Locate the cell with the specified text and output its (X, Y) center coordinate. 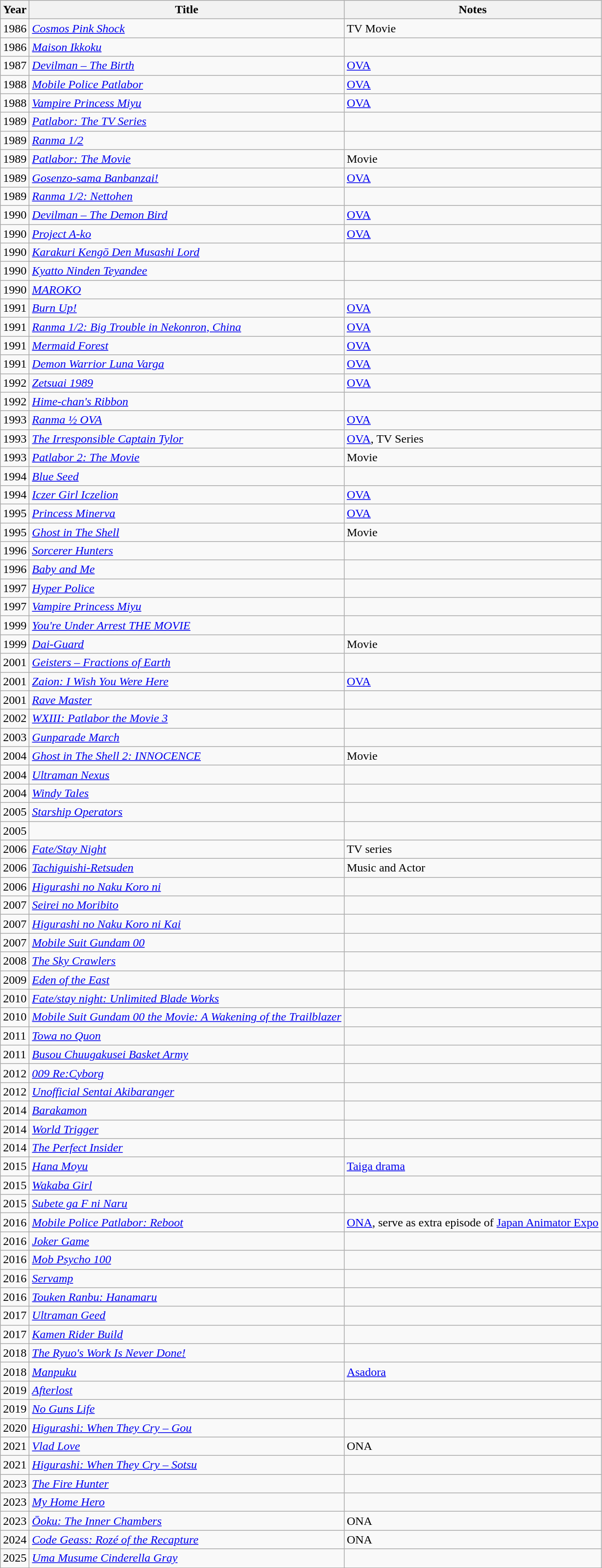
Cosmos Pink Shock (187, 28)
Eden of the East (187, 980)
Mermaid Forest (187, 346)
Higurashi: When They Cry – Gou (187, 1428)
Devilman – The Birth (187, 66)
WXIII: Patlabor the Movie 3 (187, 719)
Joker Game (187, 1241)
Zaion: I Wish You Were Here (187, 681)
Notes (472, 10)
2008 (15, 961)
Asadora (472, 1371)
Taiga drama (472, 1167)
The Fire Hunter (187, 1484)
Barakamon (187, 1110)
Mob Psycho 100 (187, 1260)
Burn Up! (187, 308)
Busou Chuugakusei Basket Army (187, 1054)
2009 (15, 980)
009 Re:Cyborg (187, 1073)
Tachiguishi-Retsuden (187, 868)
Blue Seed (187, 476)
Fate/Stay Night (187, 849)
2003 (15, 737)
Patlabor: The Movie (187, 159)
Patlabor: The TV Series (187, 122)
Princess Minerva (187, 513)
Higurashi: When They Cry – Sotsu (187, 1465)
Unofficial Sentai Akibaranger (187, 1092)
Karakuri Kengō Den Musashi Lord (187, 252)
2002 (15, 719)
Ranma 1/2: Nettohen (187, 196)
Rave Master (187, 700)
Afterlost (187, 1390)
Iczer Girl Iczelion (187, 495)
My Home Hero (187, 1502)
The Irresponsible Captain Tylor (187, 439)
Ranma 1/2 (187, 140)
Ōoku: The Inner Chambers (187, 1521)
2024 (15, 1540)
Manpuku (187, 1371)
Maison Ikkoku (187, 47)
Ultraman Geed (187, 1316)
Ghost in The Shell (187, 532)
TV series (472, 849)
Ranma ½ OVA (187, 420)
Vlad Love (187, 1446)
Gunparade March (187, 737)
Touken Ranbu: Hanamaru (187, 1297)
Kamen Rider Build (187, 1334)
Higurashi no Naku Koro ni Kai (187, 924)
Ghost in The Shell 2: INNOCENCE (187, 756)
The Sky Crawlers (187, 961)
Ranma 1/2: Big Trouble in Nekonron, China (187, 327)
Mobile Suit Gundam 00 (187, 943)
1987 (15, 66)
Music and Actor (472, 868)
Subete ga F ni Naru (187, 1204)
Ultraman Nexus (187, 774)
The Ryuo's Work Is Never Done! (187, 1353)
OVA, TV Series (472, 439)
Hyper Police (187, 588)
ONA, serve as extra episode of Japan Animator Expo (472, 1222)
Starship Operators (187, 812)
Project A-ko (187, 234)
Dai-Guard (187, 644)
Code Geass: Rozé of the Recapture (187, 1540)
Demon Warrior Luna Varga (187, 364)
Mobile Police Patlabor (187, 84)
Windy Tales (187, 793)
2020 (15, 1428)
You're Under Arrest THE MOVIE (187, 625)
Hana Moyu (187, 1167)
Higurashi no Naku Koro ni (187, 887)
Fate/stay night: Unlimited Blade Works (187, 998)
Geisters – Fractions of Earth (187, 663)
No Guns Life (187, 1409)
The Perfect Insider (187, 1148)
Towa no Quon (187, 1036)
MAROKO (187, 290)
Mobile Police Patlabor: Reboot (187, 1222)
Servamp (187, 1278)
Mobile Suit Gundam 00 the Movie: A Wakening of the Trailblazer (187, 1017)
2025 (15, 1558)
Zetsuai 1989 (187, 383)
Kyatto Ninden Teyandee (187, 271)
Sorcerer Hunters (187, 551)
TV Movie (472, 28)
Wakaba Girl (187, 1185)
Seirei no Moribito (187, 905)
Baby and Me (187, 570)
Title (187, 10)
Patlabor 2: The Movie (187, 457)
Devilman – The Demon Bird (187, 215)
World Trigger (187, 1129)
Gosenzo-sama Banbanzai! (187, 177)
Hime-chan's Ribbon (187, 401)
Year (15, 10)
Uma Musume Cinderella Gray (187, 1558)
